Pinpoint the cell where the given text exists, returning its (x, y) midpoint coordinate. 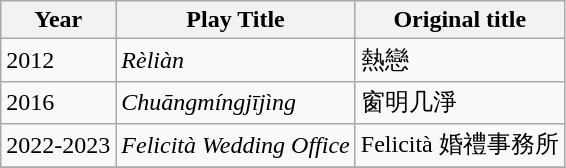
2016 (58, 102)
Rèliàn (236, 60)
Chuāngmíngjījìng (236, 102)
Felicità 婚禮事務所 (460, 146)
2022-2023 (58, 146)
窗明几淨 (460, 102)
2012 (58, 60)
Play Title (236, 20)
Original title (460, 20)
Year (58, 20)
熱戀 (460, 60)
Felicità Wedding Office (236, 146)
